Scan for the cell matching the given text and deliver its (X, Y) coordinate at center. 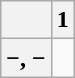
1 (62, 20)
−, − (26, 58)
